Pinpoint the cell where the given text exists, returning its [x, y] midpoint coordinate. 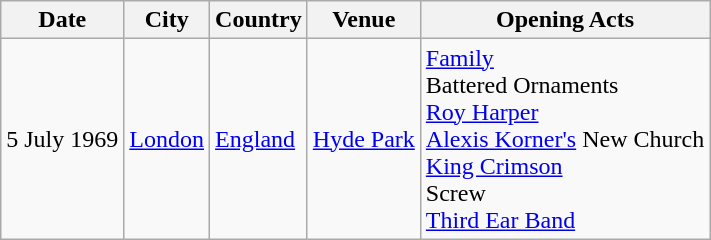
FamilyBattered OrnamentsRoy HarperAlexis Korner's New ChurchKing CrimsonScrewThird Ear Band [564, 139]
Venue [364, 20]
London [167, 139]
Date [62, 20]
Opening Acts [564, 20]
England [259, 139]
5 July 1969 [62, 139]
Country [259, 20]
Hyde Park [364, 139]
City [167, 20]
